Return the [X, Y] coordinate for the center point of the cell that contains the specified text.  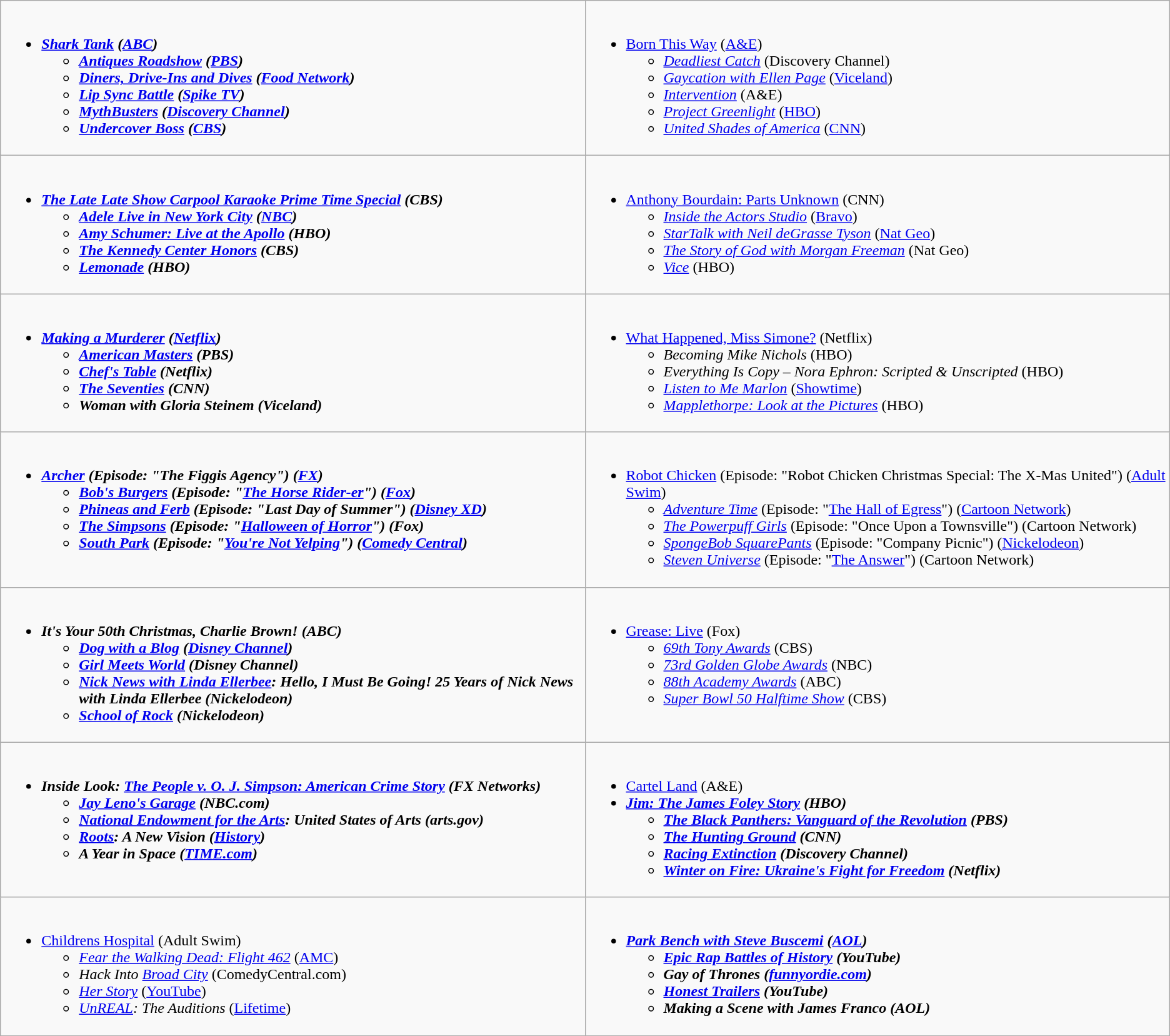
Making a Murderer (Netflix)American Masters (PBS)Chef's Table (Netflix)The Seventies (CNN)Woman with Gloria Steinem (Viceland) [292, 363]
Grease: Live (Fox)69th Tony Awards (CBS)73rd Golden Globe Awards (NBC)88th Academy Awards (ABC)Super Bowl 50 Halftime Show (CBS) [877, 665]
